Scan for the cell matching the given text and deliver its [x, y] coordinate at center. 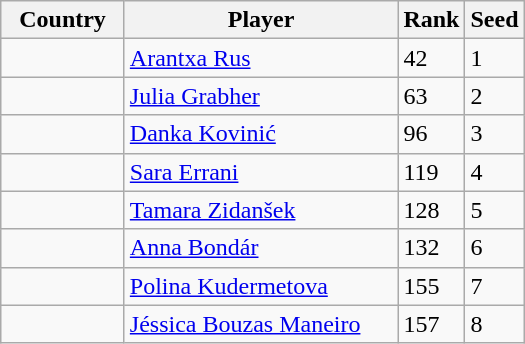
42 [432, 58]
132 [432, 248]
96 [432, 134]
7 [494, 286]
Seed [494, 20]
157 [432, 324]
Julia Grabher [261, 96]
119 [432, 172]
Tamara Zidanšek [261, 210]
8 [494, 324]
Arantxa Rus [261, 58]
Player [261, 20]
Anna Bondár [261, 248]
2 [494, 96]
Rank [432, 20]
Jéssica Bouzas Maneiro [261, 324]
128 [432, 210]
Polina Kudermetova [261, 286]
155 [432, 286]
Sara Errani [261, 172]
Country [63, 20]
63 [432, 96]
1 [494, 58]
4 [494, 172]
6 [494, 248]
5 [494, 210]
3 [494, 134]
Danka Kovinić [261, 134]
